Find where the given text appears and provide that cell's center as [X, Y] coordinate. 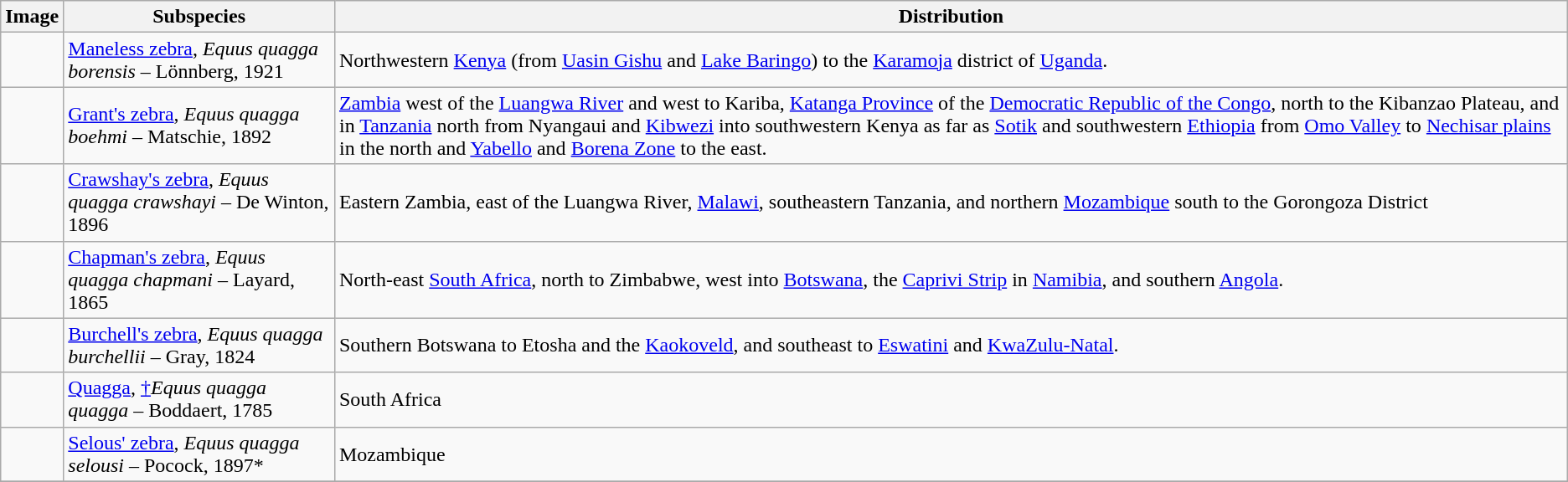
Eastern Zambia, east of the Luangwa River, Malawi, southeastern Tanzania, and northern Mozambique south to the Gorongoza District [951, 203]
Southern Botswana to Etosha and the Kaokoveld, and southeast to Eswatini and KwaZulu-Natal. [951, 345]
Quagga, †Equus quagga quagga – Boddaert, 1785 [199, 400]
Maneless zebra, Equus quagga borensis – Lönnberg, 1921 [199, 60]
Northwestern Kenya (from Uasin Gishu and Lake Baringo) to the Karamoja district of Uganda. [951, 60]
Selous' zebra, Equus quagga selousi – Pocock, 1897* [199, 454]
Burchell's zebra, Equus quagga burchellii – Gray, 1824 [199, 345]
South Africa [951, 400]
Crawshay's zebra, Equus quagga crawshayi – De Winton, 1896 [199, 203]
North-east South Africa, north to Zimbabwe, west into Botswana, the Caprivi Strip in Namibia, and southern Angola. [951, 279]
Image [32, 17]
Chapman's zebra, Equus quagga chapmani – Layard, 1865 [199, 279]
Distribution [951, 17]
Grant's zebra, Equus quagga boehmi – Matschie, 1892 [199, 126]
Subspecies [199, 17]
Mozambique [951, 454]
